Determine the (x, y) coordinate at the center of the cell enclosing the given text.  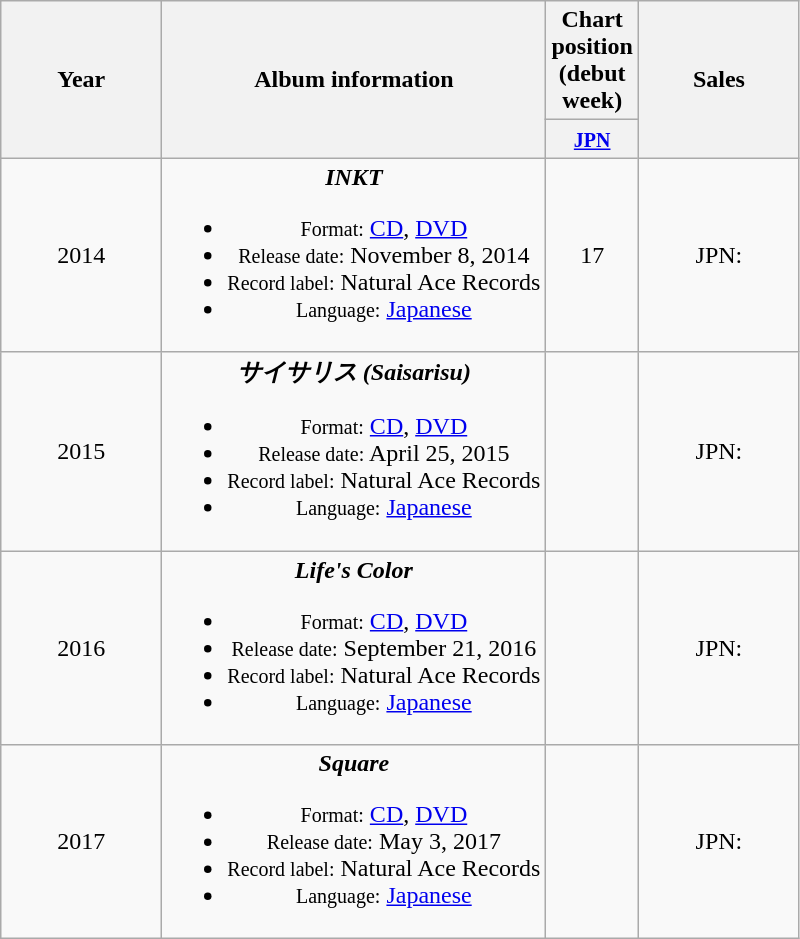
INKTFormat: CD, DVDRelease date: November 8, 2014Record label: Natural Ace RecordsLanguage: Japanese (354, 255)
2014 (82, 255)
JPN (592, 139)
Album information (354, 80)
Life's ColorFormat: CD, DVDRelease date: September 21, 2016Record label: Natural Ace RecordsLanguage: Japanese (354, 647)
サイサリス (Saisarisu)Format: CD, DVDRelease date: April 25, 2015Record label: Natural Ace RecordsLanguage: Japanese (354, 452)
Sales (718, 80)
2015 (82, 452)
Year (82, 80)
Chart position (debut week) (592, 60)
2017 (82, 842)
17 (592, 255)
2016 (82, 647)
SquareFormat: CD, DVDRelease date: May 3, 2017Record label: Natural Ace RecordsLanguage: Japanese (354, 842)
